Find where the given text appears and provide that cell's center as (X, Y) coordinate. 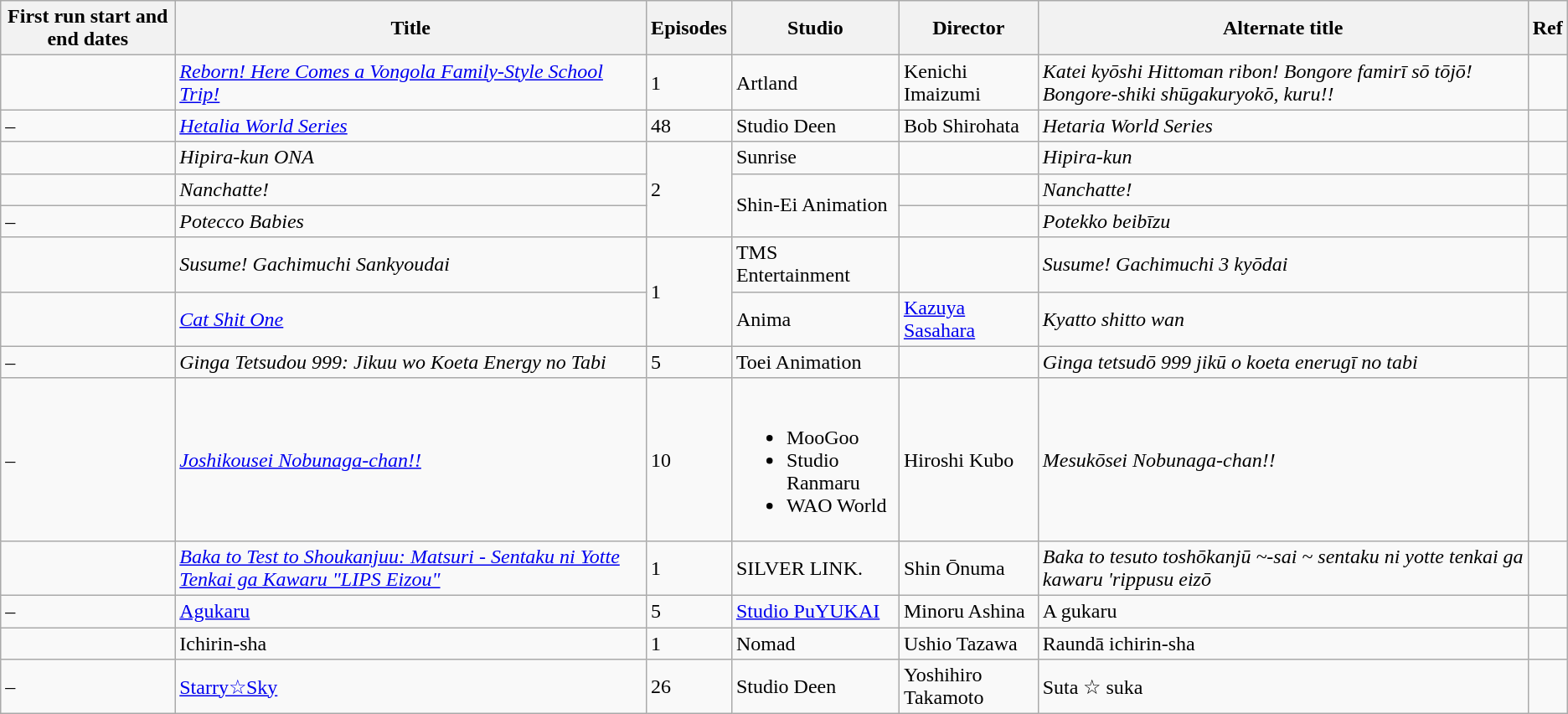
Yoshihiro Takamoto (968, 687)
Minoru Ashina (968, 611)
Hetalia World Series (410, 126)
Raundā ichirin-sha (1283, 643)
48 (689, 126)
Studio (815, 28)
Episodes (689, 28)
Reborn! Here Comes a Vongola Family-Style School Trip! (410, 82)
Potekko beibīzu (1283, 221)
Ginga Tetsudou 999: Jikuu wo Koeta Energy no Tabi (410, 362)
Baka to Test to Shoukanjuu: Matsuri - Sentaku ni Yotte Tenkai ga Kawaru "LIPS Eizou" (410, 568)
Suta ☆ suka (1283, 687)
Starry☆Sky (410, 687)
Agukaru (410, 611)
First run start and end dates (88, 28)
Ginga tetsudō 999 jikū o koeta enerugī no tabi (1283, 362)
Shin-Ei Animation (815, 205)
Sunrise (815, 158)
Hiroshi Kubo (968, 459)
Anima (815, 318)
Baka to tesuto toshōkanjū ~-sai ~ sentaku ni yotte tenkai ga kawaru 'rippusu eizō (1283, 568)
Kenichi Imaizumi (968, 82)
MooGooStudio RanmaruWAO World (815, 459)
Hipira-kun ONA (410, 158)
Alternate title (1283, 28)
Studio PuYUKAI (815, 611)
Kyatto shitto wan (1283, 318)
Katei kyōshi Hittoman ribon! Bongore famirī sō tōjō! Bongore-shiki shūgakuryokō, kuru!! (1283, 82)
Hipira-kun (1283, 158)
Mesukōsei Nobunaga-chan!! (1283, 459)
Ref (1548, 28)
10 (689, 459)
Susume! Gachimuchi 3 kyōdai (1283, 265)
Nomad (815, 643)
Ichirin-sha (410, 643)
Cat Shit One (410, 318)
TMS Entertainment (815, 265)
Ushio Tazawa (968, 643)
Kazuya Sasahara (968, 318)
Joshikousei Nobunaga-chan!! (410, 459)
2 (689, 189)
Hetaria World Series (1283, 126)
Potecco Babies (410, 221)
26 (689, 687)
Shin Ōnuma (968, 568)
Artland (815, 82)
SILVER LINK. (815, 568)
Title (410, 28)
Director (968, 28)
A gukaru (1283, 611)
Toei Animation (815, 362)
Bob Shirohata (968, 126)
Susume! Gachimuchi Sankyoudai (410, 265)
